Find where the given text appears and provide that cell's center as [X, Y] coordinate. 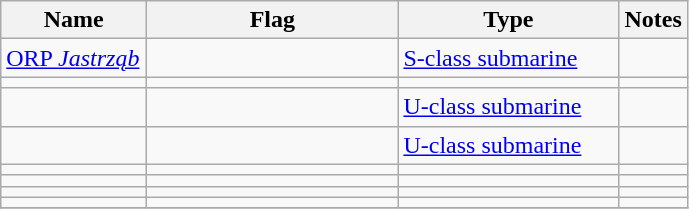
Name [74, 20]
ORP Jastrząb [74, 58]
Type [508, 20]
Notes [653, 20]
Flag [272, 20]
S-class submarine [508, 58]
